Return the (X, Y) coordinate for the center point of the cell that contains the specified text.  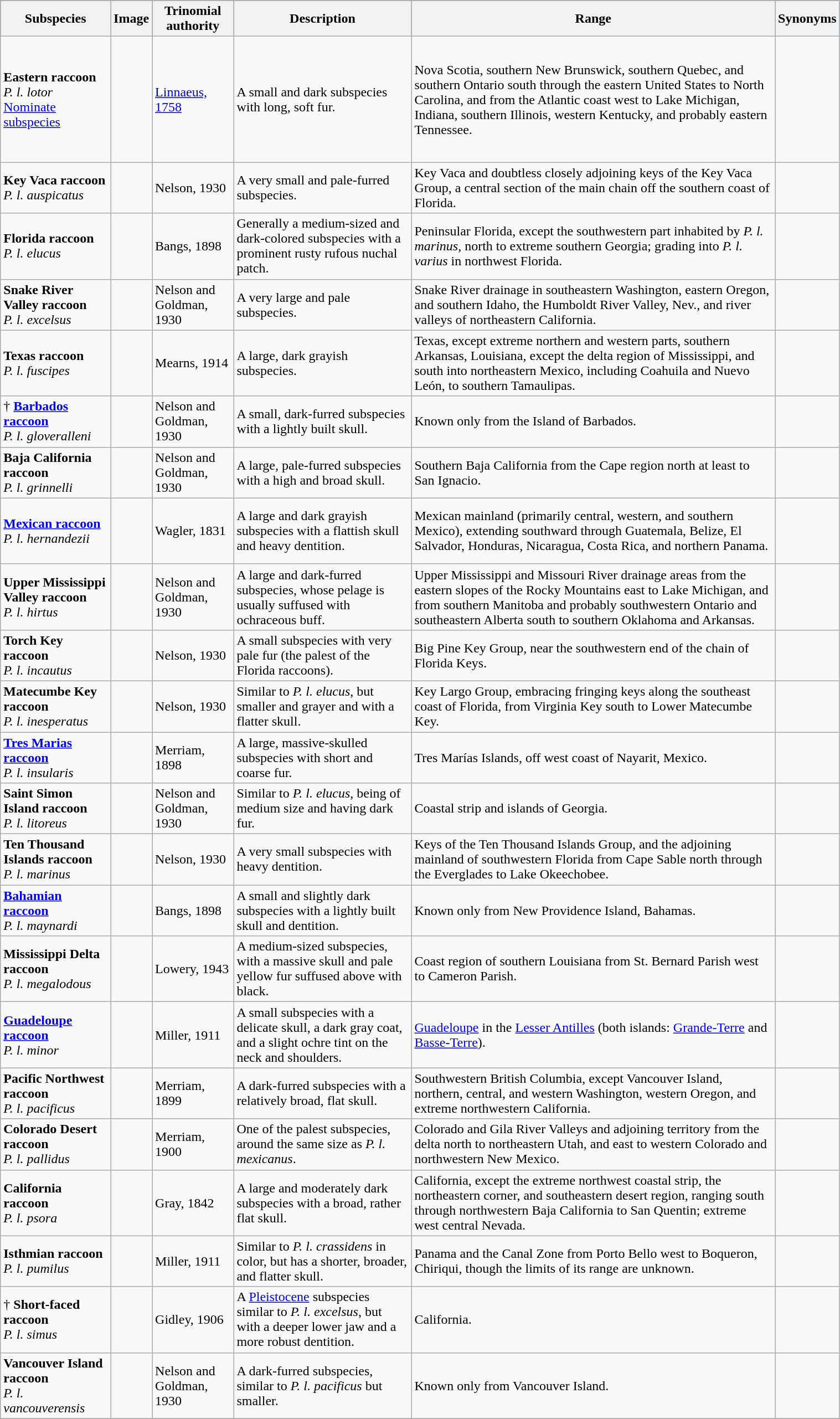
A dark-furred subspecies with a relatively broad, flat skull. (322, 1093)
Key Vaca and doubtless closely adjoining keys of the Key Vaca Group, a central section of the main chain off the southern coast of Florida. (594, 188)
A small and slightly dark subspecies with a lightly built skull and dentition. (322, 911)
Southern Baja California from the Cape region north at least to San Ignacio. (594, 472)
California raccoonP. l. psora (55, 1203)
Eastern raccoonP. l. lotorNominate subspecies (55, 100)
Colorado Desert raccoonP. l. pallidus (55, 1144)
Lowery, 1943 (193, 969)
Known only from Vancouver Island. (594, 1386)
Big Pine Key Group, near the southwestern end of the chain of Florida Keys. (594, 655)
Ten Thousand Islands raccoonP. l. marinus (55, 860)
Wagler, 1831 (193, 531)
† Short-faced raccoonP. l. simus (55, 1319)
A large and dark-furred subspecies, whose pelage is usually suffused with ochraceous buff. (322, 597)
A medium-sized subspecies, with a massive skull and pale yellow fur suffused above with black. (322, 969)
One of the palest subspecies, around the same size as P. l. mexicanus. (322, 1144)
Subspecies (55, 19)
A small, dark-furred subspecies with a lightly built skull. (322, 421)
Linnaeus, 1758 (193, 100)
Merriam, 1898 (193, 758)
Generally a medium-sized and dark-colored subspecies with a prominent rusty rufous nuchal patch. (322, 246)
Merriam, 1899 (193, 1093)
Guadeloupe in the Lesser Antilles (both islands: Grande-Terre and Basse-Terre). (594, 1035)
A large, dark grayish subspecies. (322, 363)
Bahamian raccoonP. l. maynardi (55, 911)
Coastal strip and islands of Georgia. (594, 809)
A large, pale-furred subspecies with a high and broad skull. (322, 472)
Description (322, 19)
Range (594, 19)
A very small subspecies with heavy dentition. (322, 860)
A large, massive-skulled subspecies with short and coarse fur. (322, 758)
Matecumbe Key raccoonP. l. inesperatus (55, 706)
A large and dark grayish subspecies with a flattish skull and heavy dentition. (322, 531)
Saint Simon Island raccoonP. l. litoreus (55, 809)
California. (594, 1319)
Texas raccoonP. l. fuscipes (55, 363)
A small and dark subspecies with long, soft fur. (322, 100)
Panama and the Canal Zone from Porto Bello west to Boqueron, Chiriqui, though the limits of its range are unknown. (594, 1261)
Gray, 1842 (193, 1203)
Baja California raccoonP. l. grinnelli (55, 472)
Mississippi Delta raccoonP. l. megalodous (55, 969)
Similar to P. l. elucus, being of medium size and having dark fur. (322, 809)
Florida raccoonP. l. elucus (55, 246)
A very large and pale subspecies. (322, 305)
Merriam, 1900 (193, 1144)
Mearns, 1914 (193, 363)
A small subspecies with very pale fur (the palest of the Florida raccoons). (322, 655)
Pacific Northwest raccoonP. l. pacificus (55, 1093)
Image (132, 19)
Vancouver Island raccoonP. l. vancouverensis (55, 1386)
Key Largo Group, embracing fringing keys along the southeast coast of Florida, from Virginia Key south to Lower Matecumbe Key. (594, 706)
Similar to P. l. crassidens in color, but has a shorter, broader, and flatter skull. (322, 1261)
Known only from New Providence Island, Bahamas. (594, 911)
Tres Marias raccoonP. l. insularis (55, 758)
Guadeloupe raccoonP. l. minor (55, 1035)
Isthmian raccoonP. l. pumilus (55, 1261)
A small subspecies with a delicate skull, a dark gray coat, and a slight ochre tint on the neck and shoulders. (322, 1035)
Mexican raccoonP. l. hernandezii (55, 531)
Gidley, 1906 (193, 1319)
Similar to P. l. elucus, but smaller and grayer and with a flatter skull. (322, 706)
A very small and pale-furred subspecies. (322, 188)
Key Vaca raccoonP. l. auspicatus (55, 188)
Snake River Valley raccoonP. l. excelsus (55, 305)
Synonyms (807, 19)
Coast region of southern Louisiana from St. Bernard Parish west to Cameron Parish. (594, 969)
Known only from the Island of Barbados. (594, 421)
Tres Marías Islands, off west coast of Nayarit, Mexico. (594, 758)
Torch Key raccoonP. l. incautus (55, 655)
A large and moderately dark subspecies with a broad, rather flat skull. (322, 1203)
† Barbados raccoonP. l. gloveralleni (55, 421)
Trinomial authority (193, 19)
A Pleistocene subspecies similar to P. l. excelsus, but with a deeper lower jaw and a more robust dentition. (322, 1319)
Upper Mississippi Valley raccoonP. l. hirtus (55, 597)
A dark-furred subspecies, similar to P. l. pacificus but smaller. (322, 1386)
